Scan for the cell matching the given text and deliver its [x, y] coordinate at center. 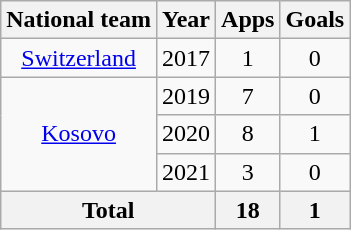
2019 [186, 96]
National team [79, 20]
Total [108, 210]
2020 [186, 134]
3 [248, 172]
Switzerland [79, 58]
Kosovo [79, 134]
2017 [186, 58]
7 [248, 96]
2021 [186, 172]
8 [248, 134]
Goals [315, 20]
Year [186, 20]
Apps [248, 20]
18 [248, 210]
